Capture the cell that displays the provided text and extract its (X, Y) central coordinate. 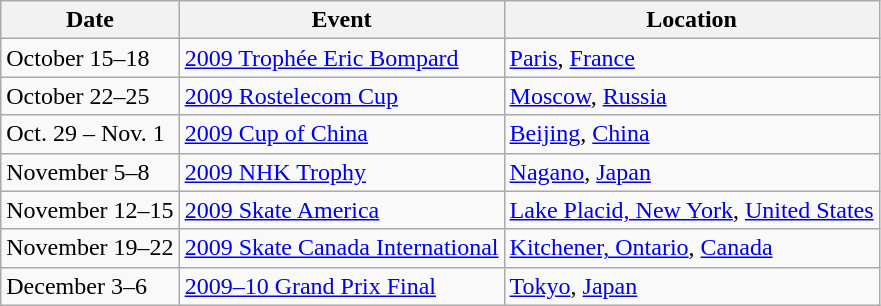
October 22–25 (90, 96)
2009–10 Grand Prix Final (342, 286)
Oct. 29 – Nov. 1 (90, 134)
Nagano, Japan (692, 172)
Tokyo, Japan (692, 286)
Event (342, 20)
2009 Skate America (342, 210)
2009 NHK Trophy (342, 172)
2009 Trophée Eric Bompard (342, 58)
Moscow, Russia (692, 96)
November 19–22 (90, 248)
Location (692, 20)
Paris, France (692, 58)
2009 Cup of China (342, 134)
December 3–6 (90, 286)
November 5–8 (90, 172)
Beijing, China (692, 134)
Kitchener, Ontario, Canada (692, 248)
October 15–18 (90, 58)
November 12–15 (90, 210)
2009 Skate Canada International (342, 248)
Lake Placid, New York, United States (692, 210)
Date (90, 20)
2009 Rostelecom Cup (342, 96)
